Extract the (X, Y) coordinate from the center of the cell holding the provided text.  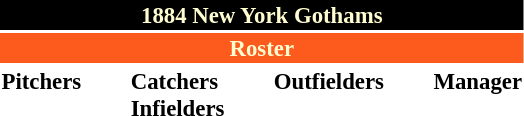
1884 New York Gothams (262, 15)
Roster (262, 48)
